Pinpoint the cell where the given text exists, returning its (x, y) midpoint coordinate. 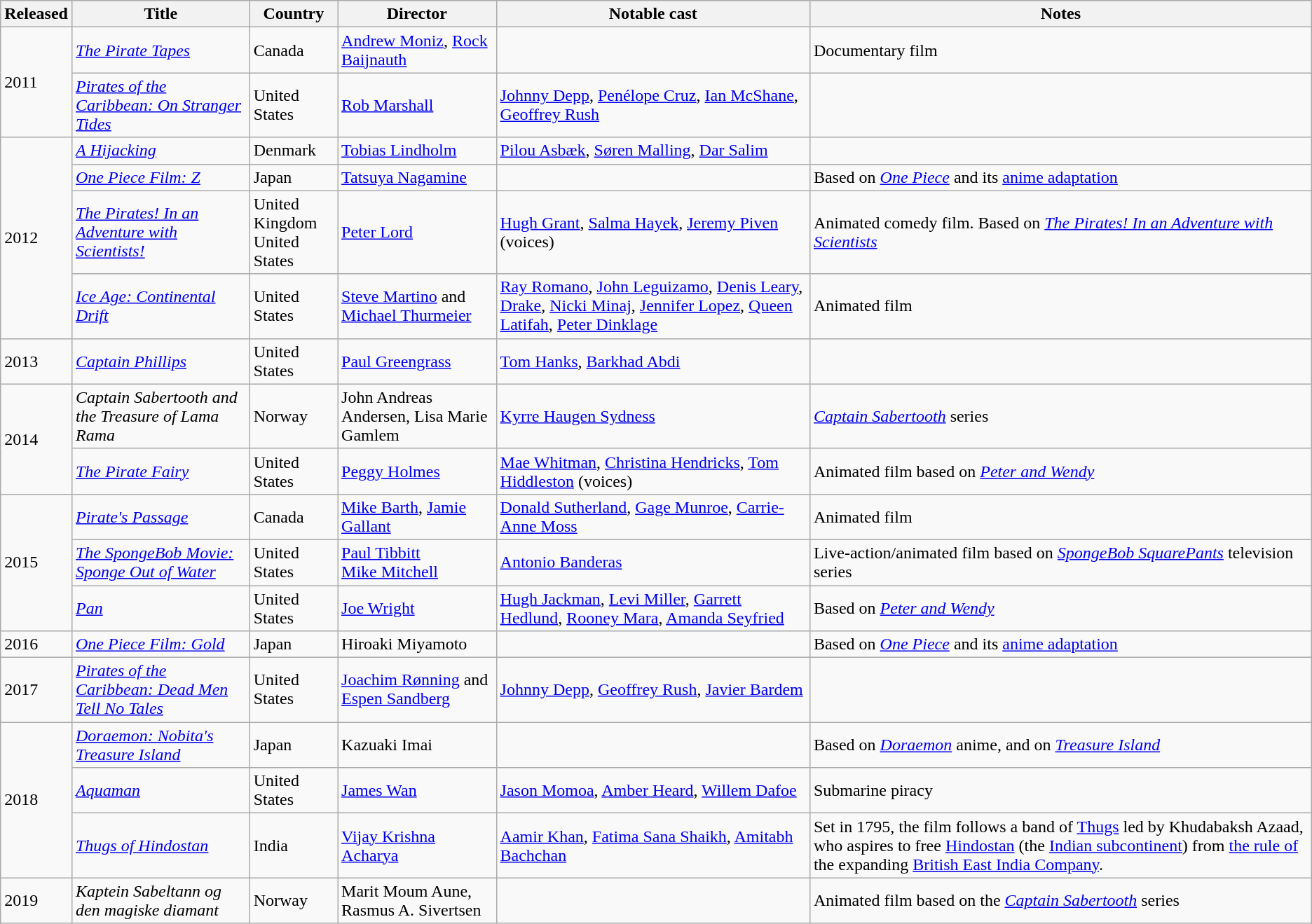
Animated film based on the Captain Sabertooth series (1060, 901)
Paul TibbittMike Mitchell (417, 562)
Released (36, 14)
Hiroaki Miyamoto (417, 644)
Tom Hanks, Barkhad Abdi (653, 361)
James Wan (417, 790)
Ray Romano, John Leguizamo, Denis Leary, Drake, Nicki Minaj, Jennifer Lopez, Queen Latifah, Peter Dinklage (653, 306)
Kaptein Sabeltann og den magiske diamant (160, 901)
Mike Barth, Jamie Gallant (417, 517)
Kazuaki Imai (417, 745)
Johnny Depp, Geoffrey Rush, Javier Bardem (653, 690)
Notes (1060, 14)
Denmark (293, 151)
2011 (36, 83)
Kyrre Haugen Sydness (653, 416)
Johnny Depp, Penélope Cruz, Ian McShane, Geoffrey Rush (653, 105)
2015 (36, 562)
Tobias Lindholm (417, 151)
Marit Moum Aune, Rasmus A. Sivertsen (417, 901)
Jason Momoa, Amber Heard, Willem Dafoe (653, 790)
The Pirate Fairy (160, 471)
Pirate's Passage (160, 517)
Captain Sabertooth and the Treasure of Lama Rama (160, 416)
2014 (36, 439)
Tatsuya Nagamine (417, 177)
Doraemon: Nobita's Treasure Island (160, 745)
2013 (36, 361)
Steve Martino and Michael Thurmeier (417, 306)
2012 (36, 238)
Title (160, 14)
Peggy Holmes (417, 471)
Joe Wright (417, 608)
2017 (36, 690)
Notable cast (653, 14)
Captain Phillips (160, 361)
Captain Sabertooth series (1060, 416)
The SpongeBob Movie: Sponge Out of Water (160, 562)
John Andreas Andersen, Lisa Marie Gamlem (417, 416)
Pirates of the Caribbean: On Stranger Tides (160, 105)
2016 (36, 644)
Mae Whitman, Christina Hendricks, Tom Hiddleston (voices) (653, 471)
Aquaman (160, 790)
2018 (36, 800)
Live-action/animated film based on SpongeBob SquarePants television series (1060, 562)
The Pirate Tapes (160, 50)
Ice Age: Continental Drift (160, 306)
Andrew Moniz, Rock Baijnauth (417, 50)
Pilou Asbæk, Søren Malling, Dar Salim (653, 151)
Animated comedy film. Based on The Pirates! In an Adventure with Scientists (1060, 233)
Country (293, 14)
Animated film based on Peter and Wendy (1060, 471)
India (293, 846)
A Hijacking (160, 151)
Peter Lord (417, 233)
United KingdomUnited States (293, 233)
Director (417, 14)
Based on Peter and Wendy (1060, 608)
Donald Sutherland, Gage Munroe, Carrie-Anne Moss (653, 517)
2019 (36, 901)
Documentary film (1060, 50)
Antonio Banderas (653, 562)
Paul Greengrass (417, 361)
One Piece Film: Gold (160, 644)
Thugs of Hindostan (160, 846)
Hugh Jackman, Levi Miller, Garrett Hedlund, Rooney Mara, Amanda Seyfried (653, 608)
Submarine piracy (1060, 790)
Joachim Rønning and Espen Sandberg (417, 690)
Pirates of the Caribbean: Dead Men Tell No Tales (160, 690)
Aamir Khan, Fatima Sana Shaikh, Amitabh Bachchan (653, 846)
One Piece Film: Z (160, 177)
The Pirates! In an Adventure with Scientists! (160, 233)
Pan (160, 608)
Rob Marshall (417, 105)
Vijay Krishna Acharya (417, 846)
Based on Doraemon anime, and on Treasure Island (1060, 745)
Hugh Grant, Salma Hayek, Jeremy Piven (voices) (653, 233)
